Return the (X, Y) coordinate for the center point of the cell that contains the specified text.  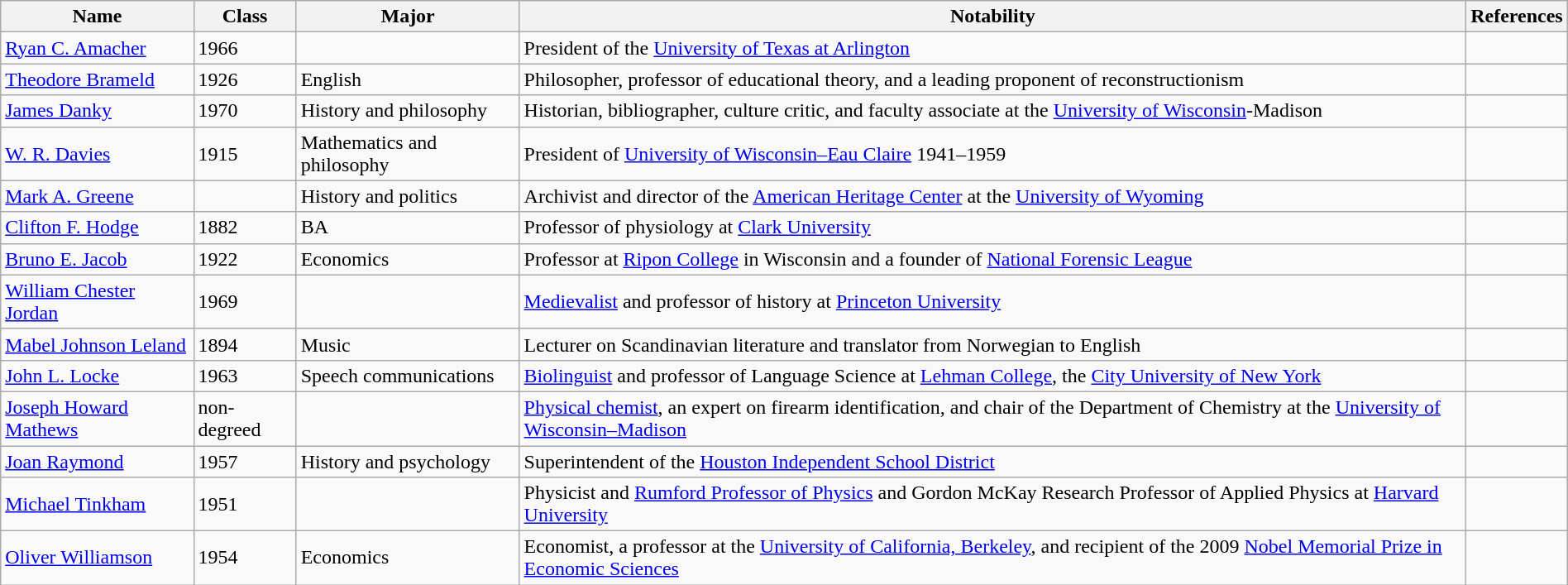
1882 (245, 228)
William Chester Jordan (98, 301)
John L. Locke (98, 376)
Archivist and director of the American Heritage Center at the University of Wyoming (992, 196)
Professor of physiology at Clark University (992, 228)
Joseph Howard Mathews (98, 419)
Philosopher, professor of educational theory, and a leading proponent of reconstructionism (992, 79)
Historian, bibliographer, culture critic, and faculty associate at the University of Wisconsin-Madison (992, 111)
Michael Tinkham (98, 505)
1926 (245, 79)
1954 (245, 558)
1922 (245, 259)
Physical chemist, an expert on firearm identification, and chair of the Department of Chemistry at the University of Wisconsin–Madison (992, 419)
Professor at Ripon College in Wisconsin and a founder of National Forensic League (992, 259)
History and politics (408, 196)
Mabel Johnson Leland (98, 344)
Notability (992, 17)
Biolinguist and professor of Language Science at Lehman College, the City University of New York (992, 376)
Speech communications (408, 376)
Class (245, 17)
Mathematics and philosophy (408, 154)
non-degreed (245, 419)
Physicist and Rumford Professor of Physics and Gordon McKay Research Professor of Applied Physics at Harvard University (992, 505)
Oliver Williamson (98, 558)
Bruno E. Jacob (98, 259)
BA (408, 228)
Lecturer on Scandinavian literature and translator from Norwegian to English (992, 344)
1969 (245, 301)
Ryan C. Amacher (98, 48)
History and philosophy (408, 111)
James Danky (98, 111)
1951 (245, 505)
President of University of Wisconsin–Eau Claire 1941–1959 (992, 154)
1970 (245, 111)
W. R. Davies (98, 154)
1963 (245, 376)
Economist, a professor at the University of California, Berkeley, and recipient of the 2009 Nobel Memorial Prize in Economic Sciences (992, 558)
Major (408, 17)
1894 (245, 344)
President of the University of Texas at Arlington (992, 48)
1957 (245, 461)
Mark A. Greene (98, 196)
1966 (245, 48)
1915 (245, 154)
English (408, 79)
History and psychology (408, 461)
References (1517, 17)
Superintendent of the Houston Independent School District (992, 461)
Medievalist and professor of history at Princeton University (992, 301)
Music (408, 344)
Clifton F. Hodge (98, 228)
Name (98, 17)
Theodore Brameld (98, 79)
Joan Raymond (98, 461)
